For the text-containing cell, return its midpoint in [x, y] coordinate format. 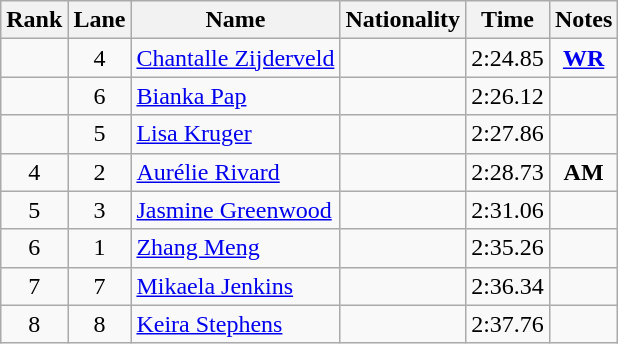
2:27.86 [508, 134]
Time [508, 20]
Lane [100, 20]
Rank [34, 20]
Keira Stephens [236, 324]
1 [100, 248]
Zhang Meng [236, 248]
Notes [583, 20]
Bianka Pap [236, 96]
2:24.85 [508, 58]
2:36.34 [508, 286]
Name [236, 20]
2:28.73 [508, 172]
Chantalle Zijderveld [236, 58]
3 [100, 210]
Nationality [403, 20]
AM [583, 172]
2:31.06 [508, 210]
2:37.76 [508, 324]
Lisa Kruger [236, 134]
2:26.12 [508, 96]
2:35.26 [508, 248]
WR [583, 58]
Aurélie Rivard [236, 172]
Mikaela Jenkins [236, 286]
Jasmine Greenwood [236, 210]
2 [100, 172]
